Scan for the cell matching the given text and deliver its (x, y) coordinate at center. 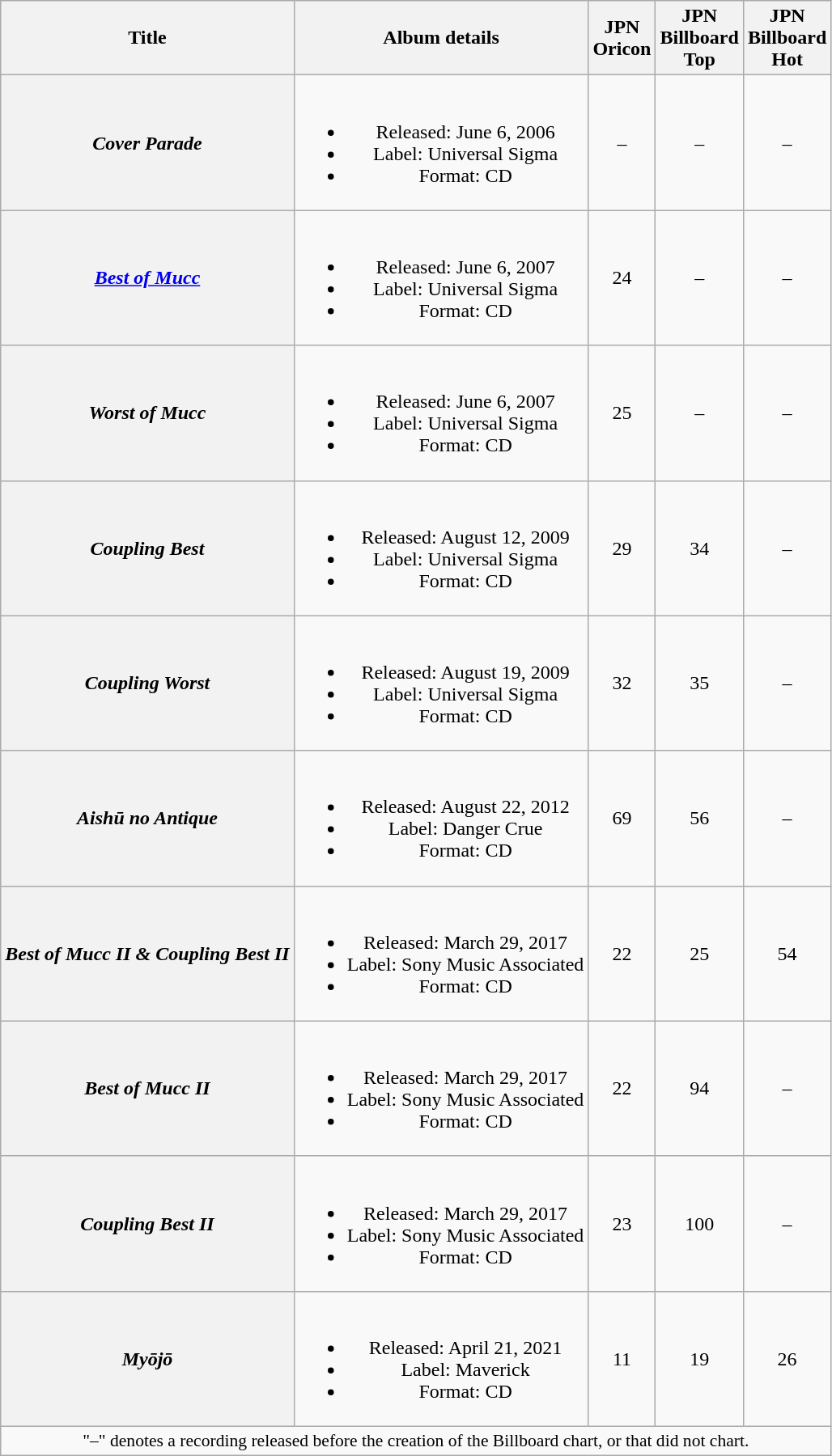
Released: June 6, 2006Label: Universal SigmaFormat: CD (441, 142)
Released: August 19, 2009Label: Universal SigmaFormat: CD (441, 683)
Best of Mucc II & Coupling Best II (147, 953)
24 (622, 278)
19 (699, 1359)
Album details (441, 38)
94 (699, 1089)
JPNBillboardTop (699, 38)
34 (699, 548)
100 (699, 1223)
Released: August 22, 2012Label: Danger CrueFormat: CD (441, 819)
29 (622, 548)
JPNBillboardHot (787, 38)
35 (699, 683)
Best of Mucc II (147, 1089)
"–" denotes a recording released before the creation of the Billboard chart, or that did not chart. (416, 1441)
Myōjō (147, 1359)
Released: April 21, 2021Label: MaverickFormat: CD (441, 1359)
11 (622, 1359)
54 (787, 953)
56 (699, 819)
69 (622, 819)
Coupling Worst (147, 683)
32 (622, 683)
26 (787, 1359)
Released: August 12, 2009Label: Universal SigmaFormat: CD (441, 548)
Coupling Best (147, 548)
Best of Mucc (147, 278)
Coupling Best II (147, 1223)
JPNOricon (622, 38)
Worst of Mucc (147, 413)
Cover Parade (147, 142)
Title (147, 38)
23 (622, 1223)
Aishū no Antique (147, 819)
